Extract the [x, y] coordinate from the center of the cell holding the provided text.  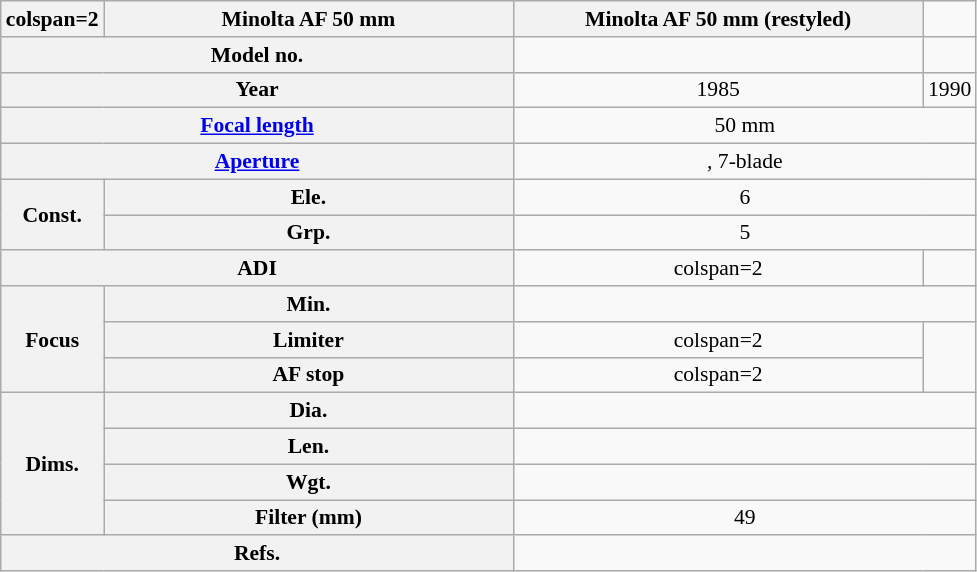
Minolta AF 50 mm (restyled) [718, 19]
Dims. [52, 464]
1990 [950, 90]
Grp. [309, 233]
ADI [258, 269]
Refs. [258, 554]
Aperture [258, 162]
Const. [52, 214]
Year [258, 90]
Focus [52, 340]
Wgt. [309, 482]
Len. [309, 447]
Focal length [258, 126]
50 mm [744, 126]
, 7-blade [744, 162]
1985 [718, 90]
5 [744, 233]
Minolta AF 50 mm [309, 19]
Min. [309, 304]
Ele. [309, 197]
Filter (mm) [309, 518]
AF stop [309, 375]
6 [744, 197]
Dia. [309, 411]
49 [744, 518]
Limiter [309, 340]
Model no. [258, 55]
